Search for the cell housing the specified text and yield its [X, Y] center coordinate. 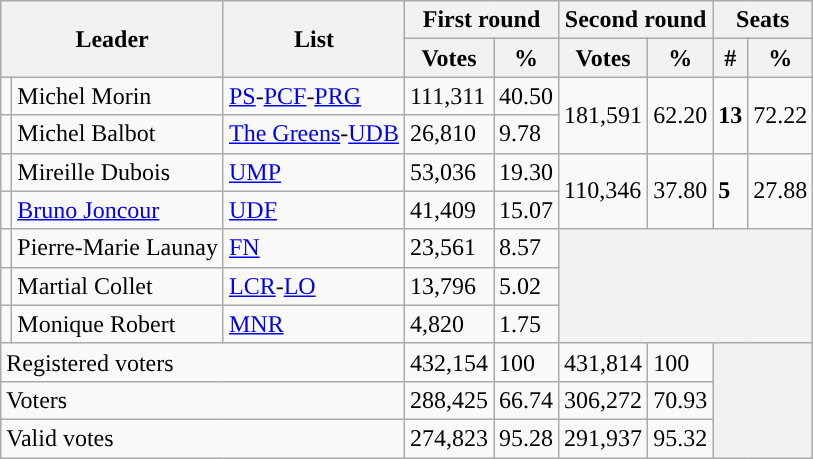
53,036 [448, 172]
1.75 [526, 324]
List [314, 39]
Voters [203, 400]
FN [314, 248]
Pierre-Marie Launay [118, 248]
UMP [314, 172]
Bruno Joncour [118, 210]
5.02 [526, 286]
95.28 [526, 438]
13,796 [448, 286]
5 [730, 191]
95.32 [680, 438]
# [730, 58]
40.50 [526, 96]
72.22 [780, 115]
4,820 [448, 324]
Monique Robert [118, 324]
111,311 [448, 96]
288,425 [448, 400]
Registered voters [203, 362]
Seats [763, 20]
41,409 [448, 210]
110,346 [604, 191]
37.80 [680, 191]
9.78 [526, 134]
19.30 [526, 172]
Michel Morin [118, 96]
UDF [314, 210]
Second round [636, 20]
431,814 [604, 362]
Leader [112, 39]
Michel Balbot [118, 134]
432,154 [448, 362]
291,937 [604, 438]
306,272 [604, 400]
274,823 [448, 438]
66.74 [526, 400]
27.88 [780, 191]
Mireille Dubois [118, 172]
8.57 [526, 248]
13 [730, 115]
62.20 [680, 115]
First round [481, 20]
Valid votes [203, 438]
The Greens-UDB [314, 134]
PS-PCF-PRG [314, 96]
LCR-LO [314, 286]
15.07 [526, 210]
181,591 [604, 115]
70.93 [680, 400]
Martial Collet [118, 286]
MNR [314, 324]
26,810 [448, 134]
23,561 [448, 248]
